Provide the [x, y] coordinate of the cell's center where the given text is located.  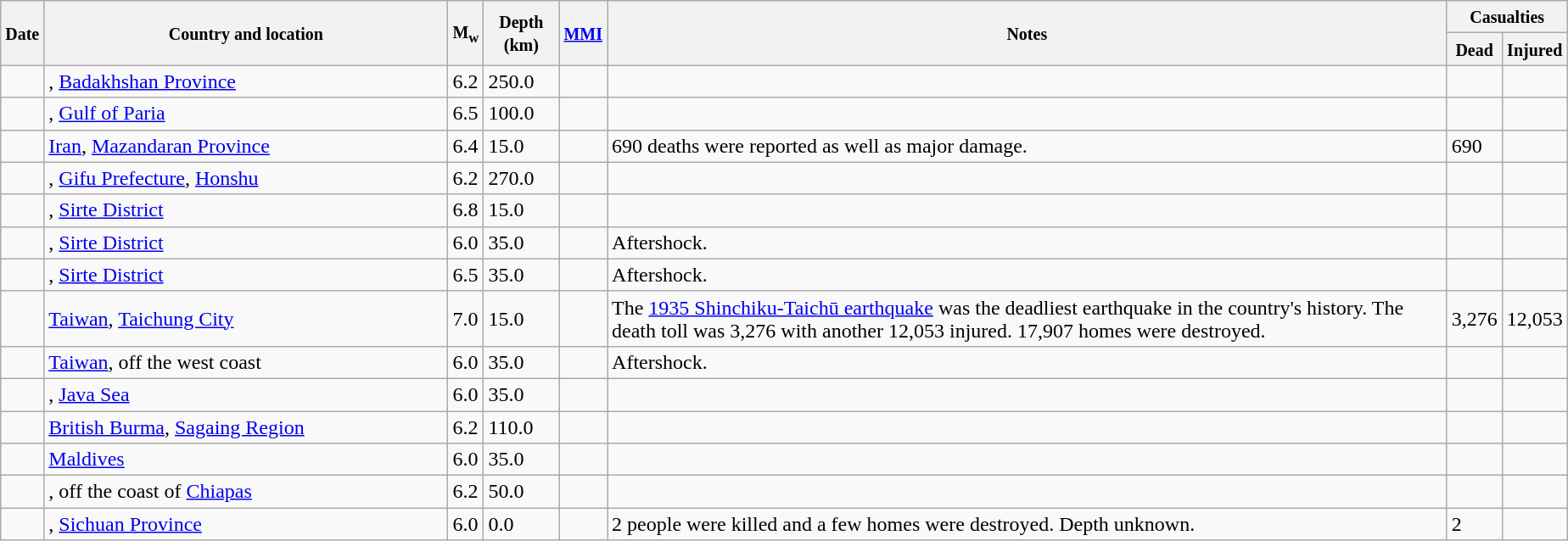
690 [1475, 146]
0.0 [521, 524]
Taiwan, Taichung City [246, 319]
50.0 [521, 492]
2 people were killed and a few homes were destroyed. Depth unknown. [1028, 524]
2 [1475, 524]
270.0 [521, 178]
, Badakhshan Province [246, 81]
Country and location [246, 33]
, Gulf of Paria [246, 114]
Casualties [1507, 17]
250.0 [521, 81]
MMI [584, 33]
Iran, Mazandaran Province [246, 146]
Dead [1475, 49]
690 deaths were reported as well as major damage. [1028, 146]
Maldives [246, 460]
British Burma, Sagaing Region [246, 427]
Injured [1534, 49]
3,276 [1475, 319]
, Sichuan Province [246, 524]
100.0 [521, 114]
110.0 [521, 427]
Taiwan, off the west coast [246, 362]
, off the coast of Chiapas [246, 492]
12,053 [1534, 319]
Depth (km) [521, 33]
Mw [466, 33]
, Gifu Prefecture, Honshu [246, 178]
, Java Sea [246, 394]
6.8 [466, 210]
Date [22, 33]
7.0 [466, 319]
6.4 [466, 146]
Notes [1028, 33]
